Output the [X, Y] coordinate of the center of the cell containing the given text.  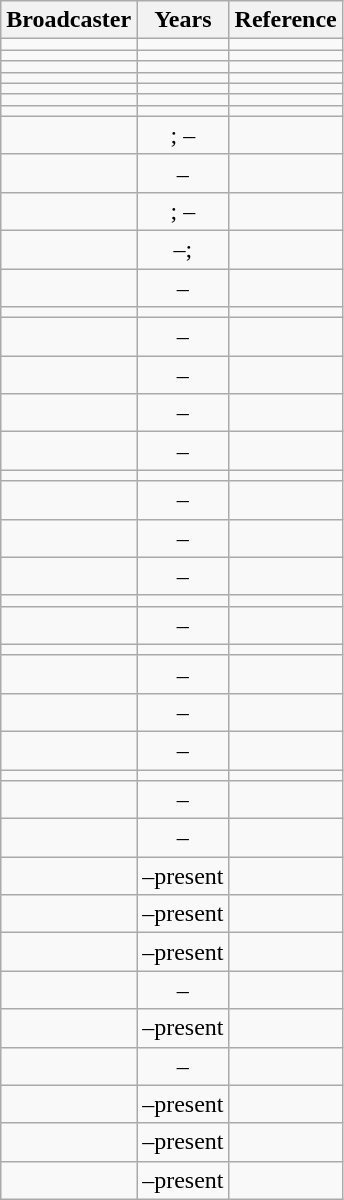
Years [183, 20]
Reference [286, 20]
Broadcaster [69, 20]
–; [183, 249]
